Provide the (x, y) coordinate of the cell's center where the given text is located.  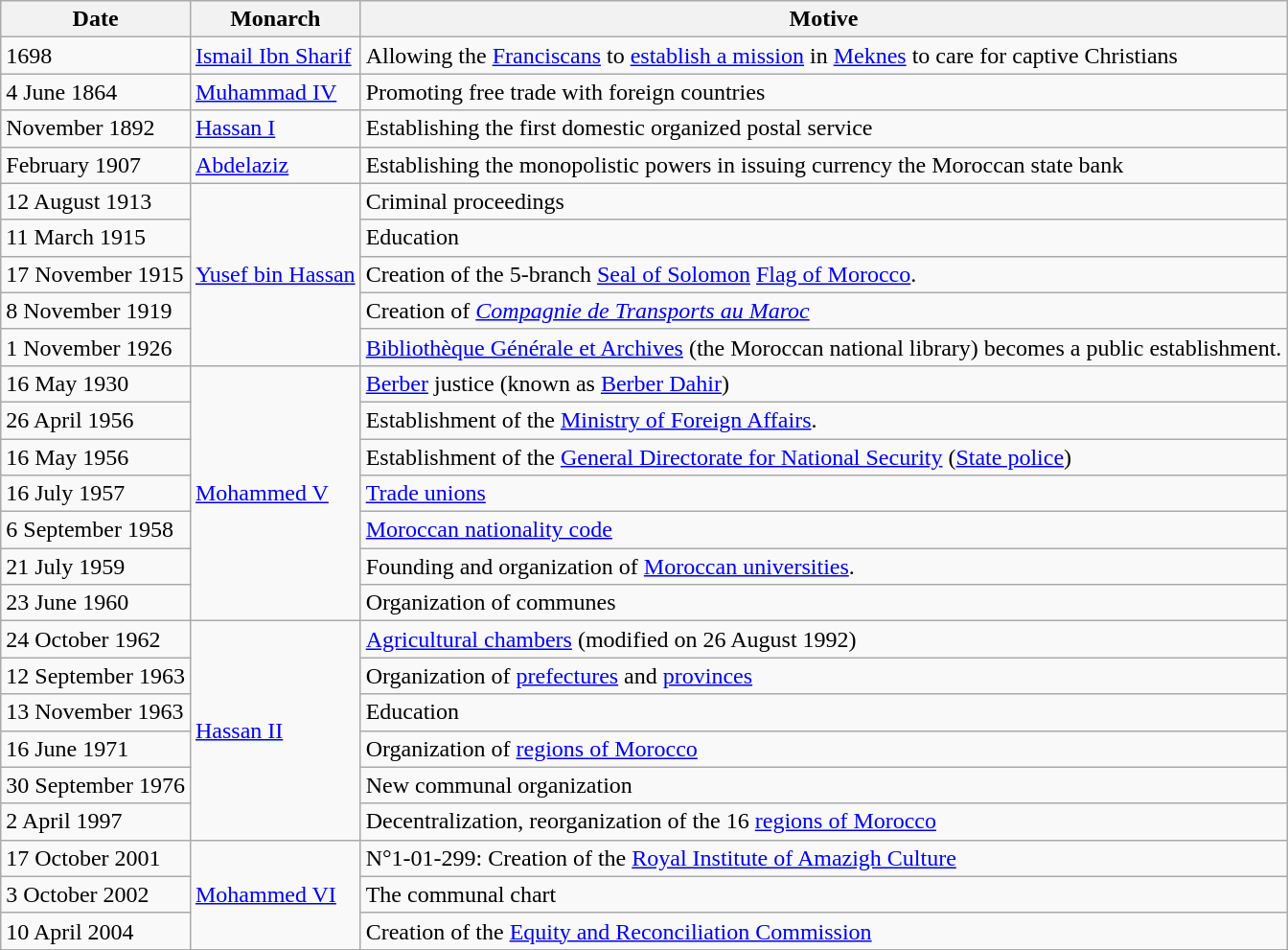
13 November 1963 (96, 712)
N°1-01-299: Creation of the Royal Institute of Amazigh Culture (824, 858)
17 November 1915 (96, 274)
Creation of the 5-branch Seal of Solomon Flag of Morocco. (824, 274)
Motive (824, 19)
Moroccan nationality code (824, 530)
Establishment of the Ministry of Foreign Affairs. (824, 420)
16 May 1930 (96, 383)
12 September 1963 (96, 676)
Bibliothèque Générale et Archives (the Moroccan national library) becomes a public establishment. (824, 347)
Establishment of the General Directorate for National Security (State police) (824, 457)
February 1907 (96, 165)
Mohammed V (275, 493)
Trade unions (824, 494)
Berber justice (known as Berber Dahir) (824, 383)
Hassan II (275, 730)
30 September 1976 (96, 785)
Creation of the Equity and Reconciliation Commission (824, 931)
Allowing the Franciscans to establish a mission in Meknes to care for captive Christians (824, 56)
Monarch (275, 19)
Founding and organization of Moroccan universities. (824, 567)
Muhammad IV (275, 92)
Ismail Ibn Sharif (275, 56)
Yusef bin Hassan (275, 274)
Abdelaziz (275, 165)
16 July 1957 (96, 494)
1 November 1926 (96, 347)
Organization of regions of Morocco (824, 749)
17 October 2001 (96, 858)
6 September 1958 (96, 530)
2 April 1997 (96, 822)
Establishing the monopolistic powers in issuing currency the Moroccan state bank (824, 165)
10 April 2004 (96, 931)
New communal organization (824, 785)
21 July 1959 (96, 567)
8 November 1919 (96, 311)
Date (96, 19)
11 March 1915 (96, 238)
16 June 1971 (96, 749)
Promoting free trade with foreign countries (824, 92)
4 June 1864 (96, 92)
Creation of Compagnie de Transports au Maroc (824, 311)
Mohammed VI (275, 894)
November 1892 (96, 128)
26 April 1956 (96, 420)
23 June 1960 (96, 603)
16 May 1956 (96, 457)
Organization of prefectures and provinces (824, 676)
Establishing the first domestic organized postal service (824, 128)
Organization of communes (824, 603)
3 October 2002 (96, 894)
Agricultural chambers (modified on 26 August 1992) (824, 639)
24 October 1962 (96, 639)
Criminal proceedings (824, 201)
Hassan I (275, 128)
Decentralization, reorganization of the 16 regions of Morocco (824, 822)
12 August 1913 (96, 201)
The communal chart (824, 894)
1698 (96, 56)
